Locate the cell with the specified text and output its (X, Y) center coordinate. 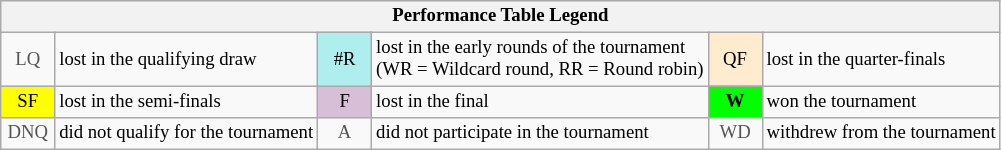
did not participate in the tournament (540, 134)
#R (345, 60)
lost in the qualifying draw (186, 60)
W (735, 102)
withdrew from the tournament (881, 134)
DNQ (28, 134)
LQ (28, 60)
lost in the final (540, 102)
won the tournament (881, 102)
SF (28, 102)
did not qualify for the tournament (186, 134)
QF (735, 60)
lost in the early rounds of the tournament(WR = Wildcard round, RR = Round robin) (540, 60)
lost in the quarter-finals (881, 60)
F (345, 102)
WD (735, 134)
Performance Table Legend (500, 16)
A (345, 134)
lost in the semi-finals (186, 102)
